Identify which cell holds the provided text, then report its [x, y] central coordinate. 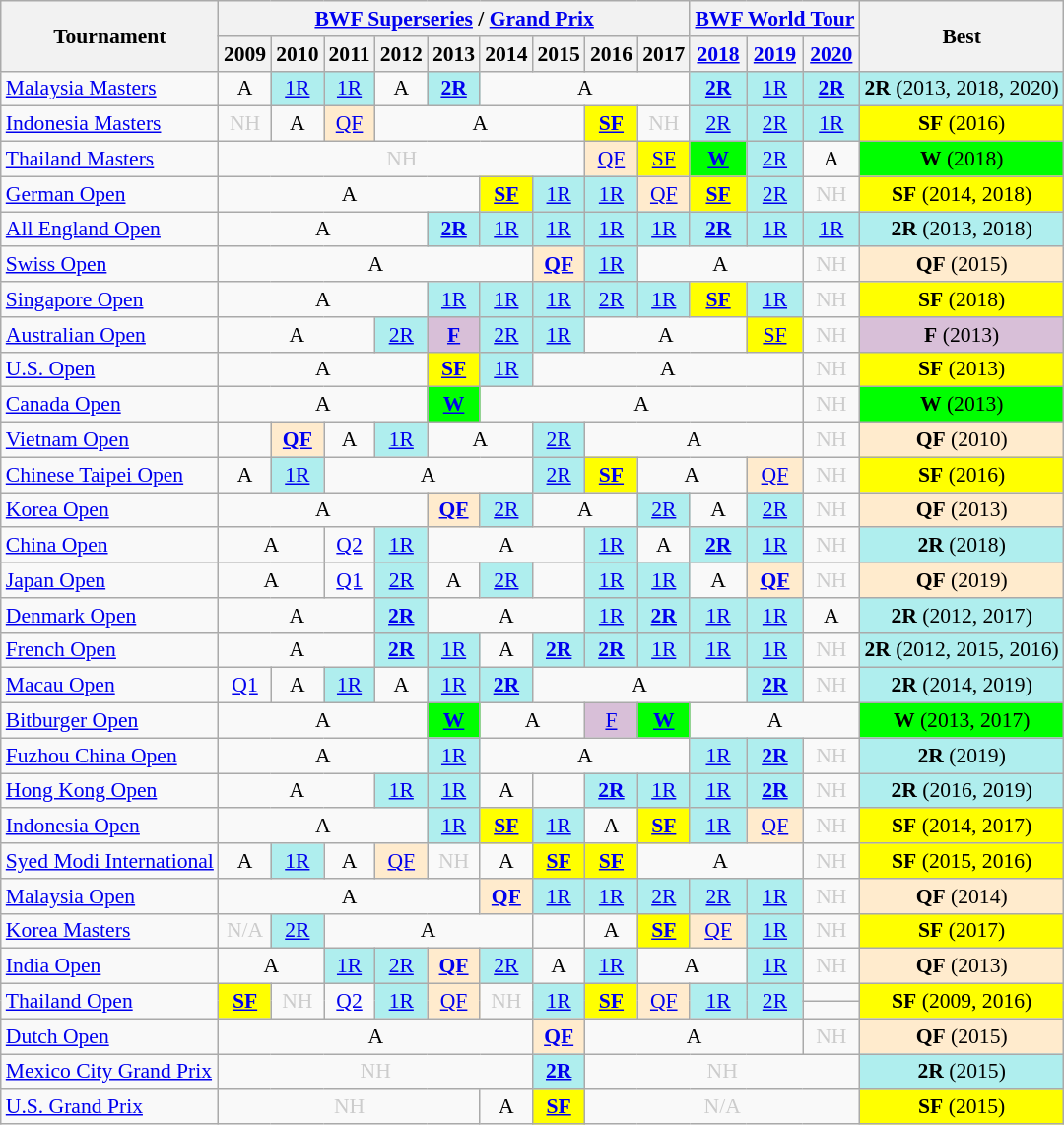
Thailand Open [110, 1002]
SF (2018) [962, 299]
SF (2017) [962, 931]
QF (2010) [962, 440]
2011 [349, 54]
W (2013) [962, 405]
F (2013) [962, 335]
SF (2014, 2018) [962, 194]
SF (2015) [962, 1107]
China Open [110, 546]
Malaysia Masters [110, 89]
Australian Open [110, 335]
Tournament [110, 35]
SF (2014, 2017) [962, 827]
Canada Open [110, 405]
Singapore Open [110, 299]
Swiss Open [110, 265]
W (2013, 2017) [962, 721]
2016 [611, 54]
Chinese Taipei Open [110, 475]
2R (2013, 2018, 2020) [962, 89]
Japan Open [110, 580]
Korea Open [110, 510]
2009 [244, 54]
Bitburger Open [110, 721]
2017 [664, 54]
SF (2013) [962, 369]
Malaysia Open [110, 896]
SF (2009, 2016) [962, 1002]
Indonesia Masters [110, 124]
Korea Masters [110, 931]
QF (2019) [962, 580]
2R (2014, 2019) [962, 686]
Macau Open [110, 686]
2013 [453, 54]
2R (2012, 2017) [962, 616]
Fuzhou China Open [110, 756]
W (2018) [962, 160]
Indonesia Open [110, 827]
Vietnam Open [110, 440]
SF (2015, 2016) [962, 861]
2R (2012, 2015, 2016) [962, 650]
U.S. Open [110, 369]
2015 [560, 54]
Thailand Masters [110, 160]
Hong Kong Open [110, 791]
German Open [110, 194]
India Open [110, 966]
Dutch Open [110, 1036]
BWF Superseries / Grand Prix [454, 19]
U.S. Grand Prix [110, 1107]
2019 [774, 54]
Denmark Open [110, 616]
2R (2013, 2018) [962, 230]
2014 [506, 54]
2010 [298, 54]
Best [962, 35]
2R (2018) [962, 546]
2018 [717, 54]
2020 [831, 54]
French Open [110, 650]
2R (2015) [962, 1072]
Mexico City Grand Prix [110, 1072]
QF (2014) [962, 896]
2R (2016, 2019) [962, 791]
2012 [402, 54]
BWF World Tour [774, 19]
2R (2019) [962, 756]
All England Open [110, 230]
Syed Modi International [110, 861]
